Search for the cell housing the specified text and yield its [x, y] center coordinate. 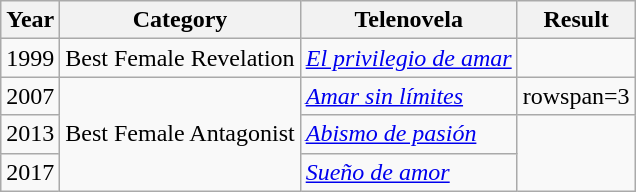
Category [180, 20]
2007 [30, 96]
1999 [30, 58]
Amar sin límites [408, 96]
2017 [30, 172]
Best Female Revelation [180, 58]
Telenovela [408, 20]
rowspan=3 [576, 96]
Sueño de amor [408, 172]
Result [576, 20]
Abismo de pasión [408, 134]
Year [30, 20]
Best Female Antagonist [180, 134]
2013 [30, 134]
El privilegio de amar [408, 58]
